Capture the cell that displays the provided text and extract its (X, Y) central coordinate. 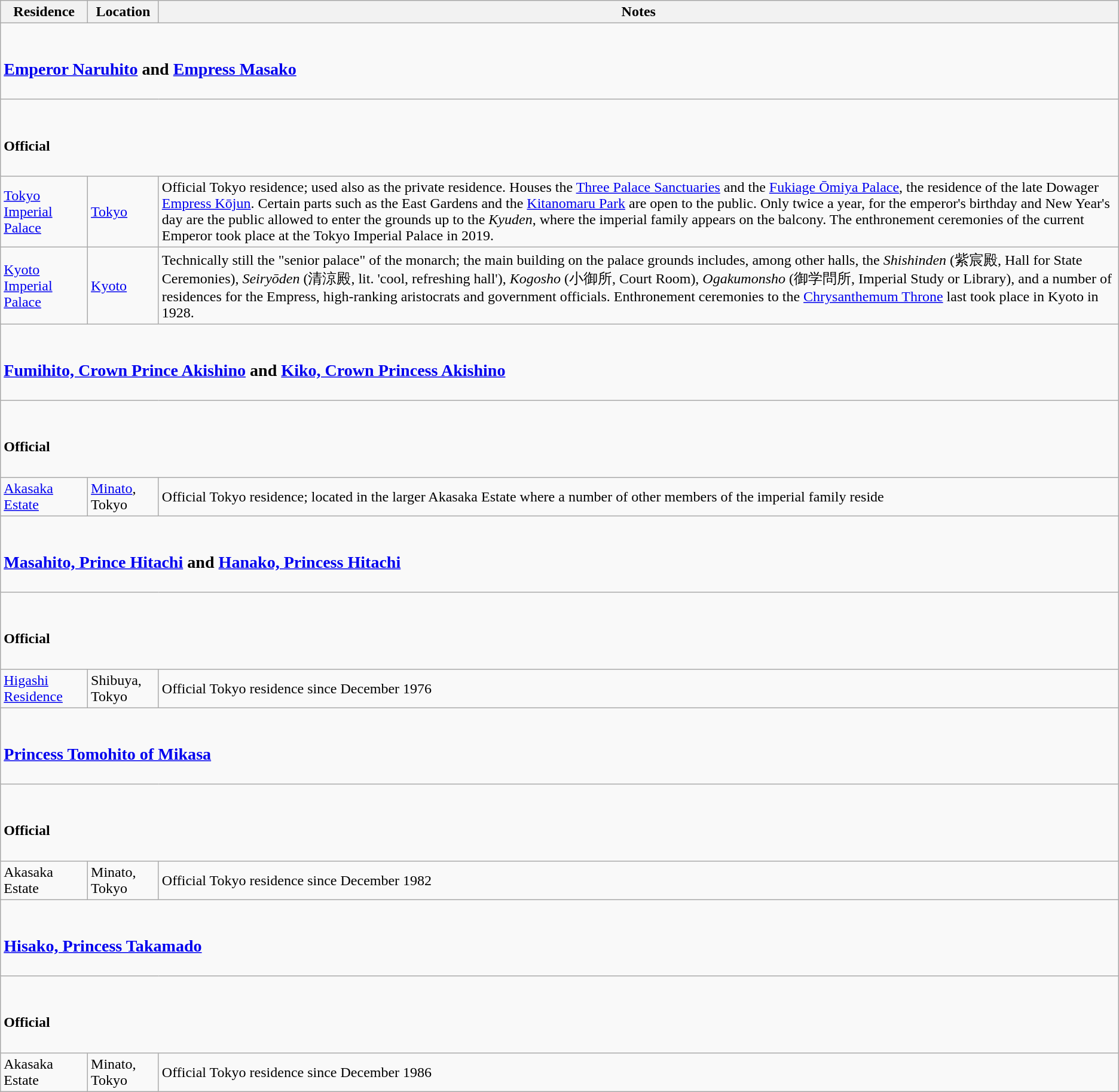
Notes (638, 12)
Shibuya, Tokyo (123, 689)
Hisako, Princess Takamado (559, 937)
Official Tokyo residence since December 1986 (638, 1072)
Official Tokyo residence since December 1976 (638, 689)
Tokyo Imperial Palace (44, 212)
Official Tokyo residence; located in the larger Akasaka Estate where a number of other members of the imperial family reside (638, 496)
Official Tokyo residence since December 1982 (638, 880)
Fumihito, Crown Prince Akishino and Kiko, Crown Princess Akishino (559, 362)
Higashi Residence (44, 689)
Tokyo (123, 212)
Kyoto (123, 286)
Residence (44, 12)
Kyoto Imperial Palace (44, 286)
Princess Tomohito of Mikasa (559, 746)
Masahito, Prince Hitachi and Hanako, Princess Hitachi (559, 553)
Emperor Naruhito and Empress Masako (559, 61)
Location (123, 12)
